For the text-containing cell, return its midpoint in [X, Y] coordinate format. 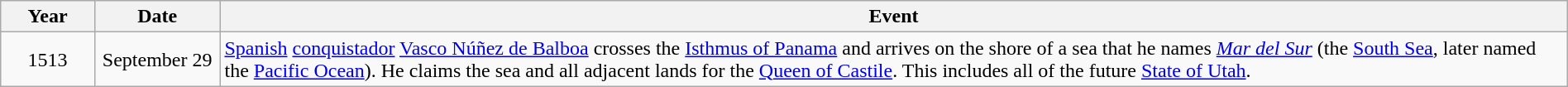
Year [48, 17]
September 29 [157, 60]
Date [157, 17]
1513 [48, 60]
Event [893, 17]
